Search for the cell housing the specified text and yield its (X, Y) center coordinate. 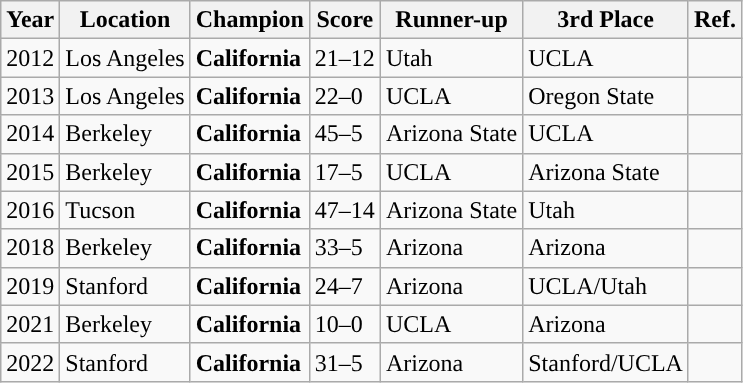
21–12 (344, 58)
Champion (250, 20)
Oregon State (606, 96)
45–5 (344, 134)
Score (344, 20)
2021 (30, 324)
2016 (30, 210)
Stanford/UCLA (606, 362)
33–5 (344, 248)
17–5 (344, 172)
10–0 (344, 324)
31–5 (344, 362)
2022 (30, 362)
UCLA/Utah (606, 286)
Year (30, 20)
2012 (30, 58)
Ref. (714, 20)
2018 (30, 248)
Location (125, 20)
2013 (30, 96)
Runner-up (451, 20)
24–7 (344, 286)
3rd Place (606, 20)
2019 (30, 286)
2014 (30, 134)
Tucson (125, 210)
22–0 (344, 96)
47–14 (344, 210)
2015 (30, 172)
